Search for the cell housing the specified text and yield its [X, Y] center coordinate. 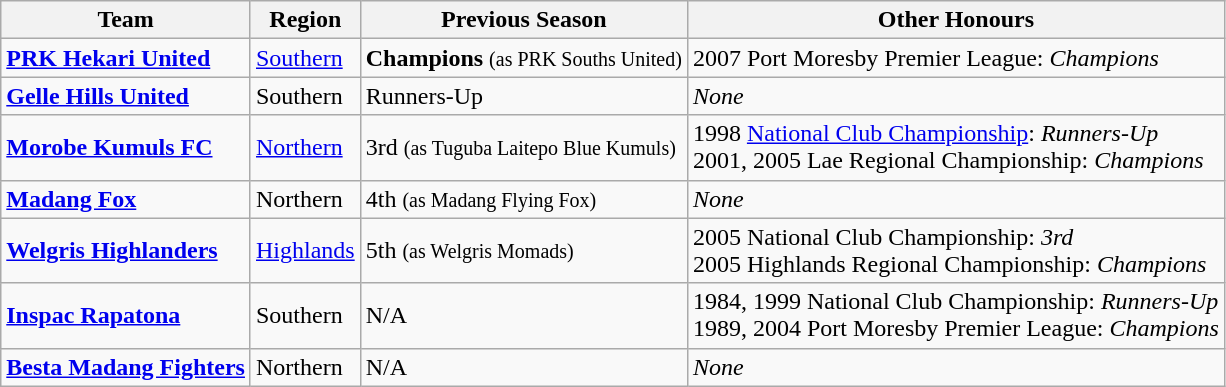
Welgris Highlanders [126, 250]
Champions (as PRK Souths United) [524, 58]
Morobe Kumuls FC [126, 148]
2007 Port Moresby Premier League: Champions [956, 58]
3rd (as Tuguba Laitepo Blue Kumuls) [524, 148]
1984, 1999 National Club Championship: Runners-Up1989, 2004 Port Moresby Premier League: Champions [956, 316]
Runners-Up [524, 96]
Other Honours [956, 20]
1998 National Club Championship: Runners-Up2001, 2005 Lae Regional Championship: Champions [956, 148]
Besta Madang Fighters [126, 367]
PRK Hekari United [126, 58]
Highlands [305, 250]
4th (as Madang Flying Fox) [524, 199]
Madang Fox [126, 199]
Region [305, 20]
Inspac Rapatona [126, 316]
Gelle Hills United [126, 96]
Team [126, 20]
Previous Season [524, 20]
2005 National Club Championship: 3rd2005 Highlands Regional Championship: Champions [956, 250]
5th (as Welgris Momads) [524, 250]
